Find where the given text appears and provide that cell's center as (X, Y) coordinate. 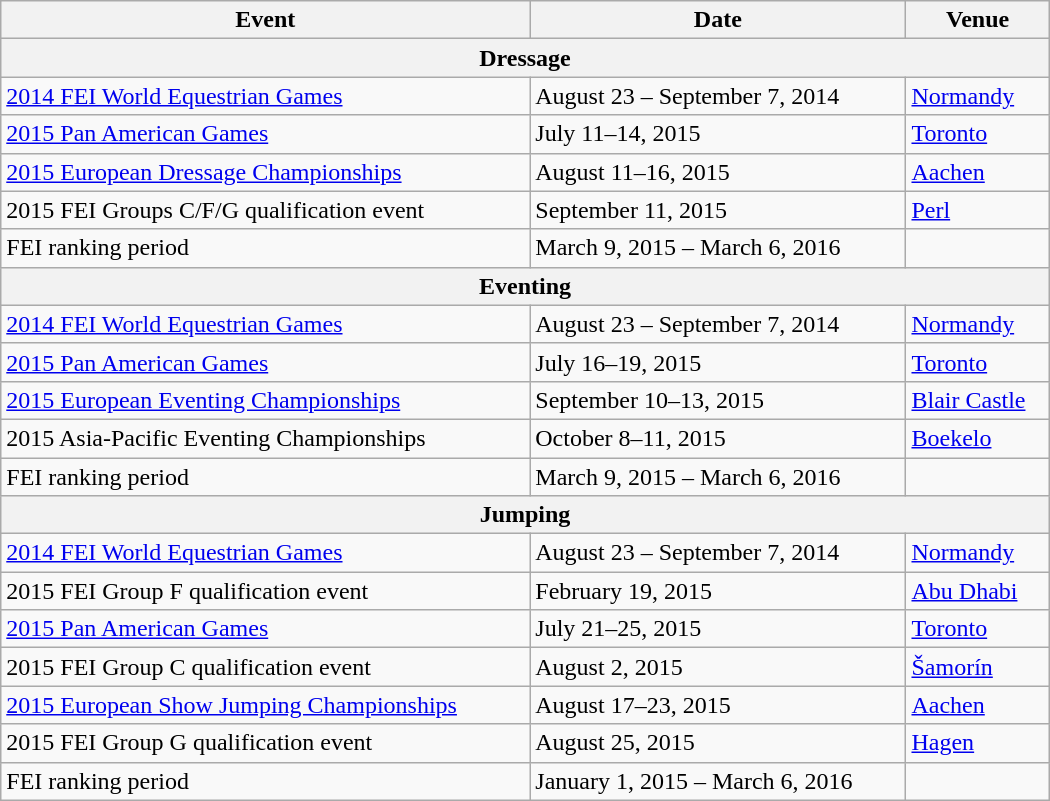
2015 European Eventing Championships (266, 400)
Perl (978, 210)
July 21–25, 2015 (718, 629)
2015 FEI Group G qualification event (266, 743)
Venue (978, 20)
August 17–23, 2015 (718, 705)
2015 European Dressage Championships (266, 172)
Blair Castle (978, 400)
October 8–11, 2015 (718, 438)
2015 FEI Group F qualification event (266, 591)
August 25, 2015 (718, 743)
September 10–13, 2015 (718, 400)
July 16–19, 2015 (718, 362)
February 19, 2015 (718, 591)
2015 Asia-Pacific Eventing Championships (266, 438)
August 11–16, 2015 (718, 172)
July 11–14, 2015 (718, 134)
Abu Dhabi (978, 591)
Boekelo (978, 438)
Dressage (525, 58)
2015 FEI Group C qualification event (266, 667)
2015 FEI Groups C/F/G qualification event (266, 210)
Šamorín (978, 667)
January 1, 2015 – March 6, 2016 (718, 781)
Eventing (525, 286)
Date (718, 20)
Hagen (978, 743)
September 11, 2015 (718, 210)
Jumping (525, 515)
2015 European Show Jumping Championships (266, 705)
August 2, 2015 (718, 667)
Event (266, 20)
